Pinpoint the cell where the given text exists, returning its (X, Y) midpoint coordinate. 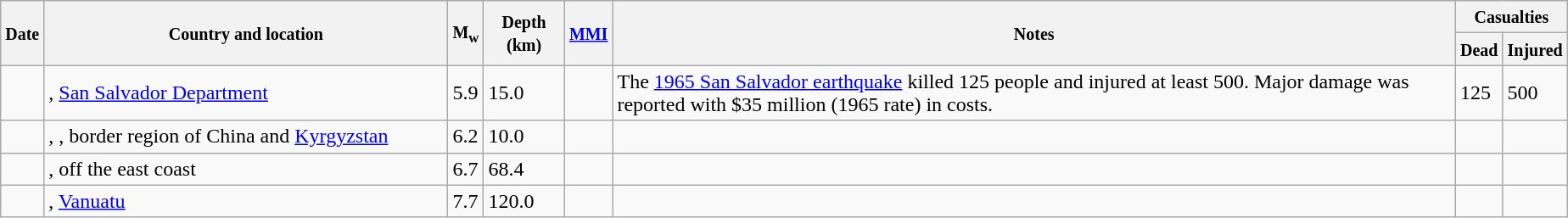
, off the east coast (246, 169)
MMI (589, 33)
Notes (1034, 33)
Casualties (1511, 17)
10.0 (524, 137)
15.0 (524, 93)
, Vanuatu (246, 201)
5.9 (466, 93)
The 1965 San Salvador earthquake killed 125 people and injured at least 500. Major damage was reported with $35 million (1965 rate) in costs. (1034, 93)
500 (1535, 93)
68.4 (524, 169)
Depth (km) (524, 33)
Mw (466, 33)
6.2 (466, 137)
Date (22, 33)
6.7 (466, 169)
Country and location (246, 33)
Dead (1479, 49)
125 (1479, 93)
, , border region of China and Kyrgyzstan (246, 137)
120.0 (524, 201)
, San Salvador Department (246, 93)
7.7 (466, 201)
Injured (1535, 49)
